Pinpoint the cell where the given text exists, returning its [X, Y] midpoint coordinate. 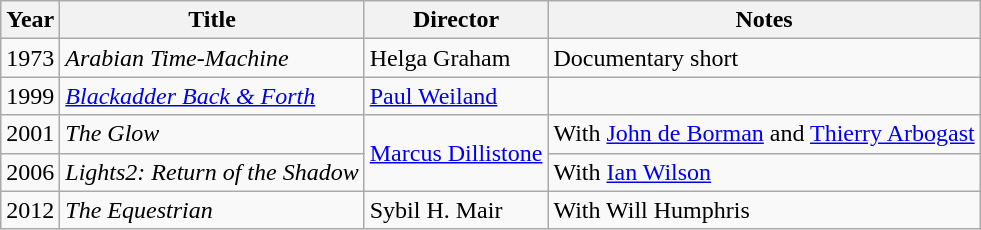
With John de Borman and Thierry Arbogast [764, 134]
Paul Weiland [456, 96]
Documentary short [764, 58]
1973 [30, 58]
2012 [30, 210]
Title [212, 20]
Director [456, 20]
With Will Humphris [764, 210]
Helga Graham [456, 58]
Blackadder Back & Forth [212, 96]
The Glow [212, 134]
Sybil H. Mair [456, 210]
Arabian Time-Machine [212, 58]
With Ian Wilson [764, 172]
1999 [30, 96]
Year [30, 20]
Lights2: Return of the Shadow [212, 172]
Marcus Dillistone [456, 153]
2006 [30, 172]
2001 [30, 134]
The Equestrian [212, 210]
Notes [764, 20]
